Determine the (x, y) coordinate at the center of the cell enclosing the given text.  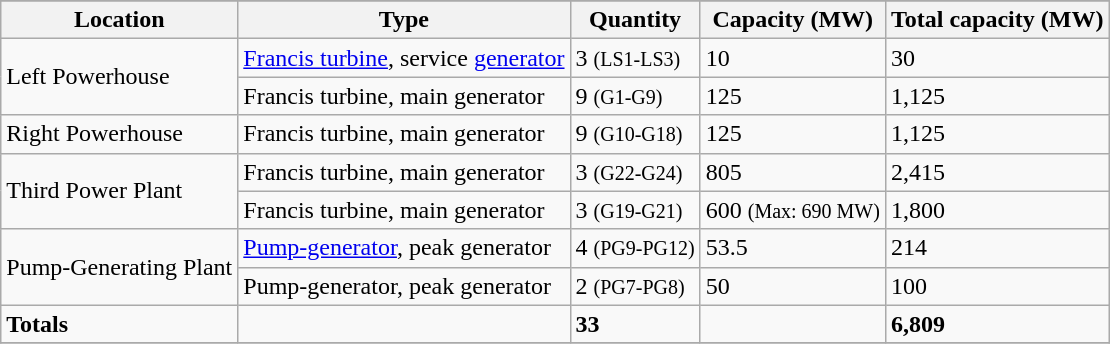
Location (120, 20)
3 (LS1-LS3) (635, 58)
Total capacity (MW) (996, 20)
Left Powerhouse (120, 77)
Capacity (MW) (792, 20)
53.5 (792, 248)
33 (635, 324)
9 (G1-G9) (635, 96)
Third Power Plant (120, 191)
Pump-Generating Plant (120, 267)
10 (792, 58)
2 (PG7-PG8) (635, 286)
3 (G19-G21) (635, 210)
Right Powerhouse (120, 134)
4 (PG9-PG12) (635, 248)
Type (404, 20)
214 (996, 248)
2,415 (996, 172)
6,809 (996, 324)
Quantity (635, 20)
3 (G22-G24) (635, 172)
9 (G10-G18) (635, 134)
805 (792, 172)
1,800 (996, 210)
30 (996, 58)
Francis turbine, service generator (404, 58)
Totals (120, 324)
600 (Max: 690 MW) (792, 210)
100 (996, 286)
50 (792, 286)
